Find where the given text appears and provide that cell's center as (X, Y) coordinate. 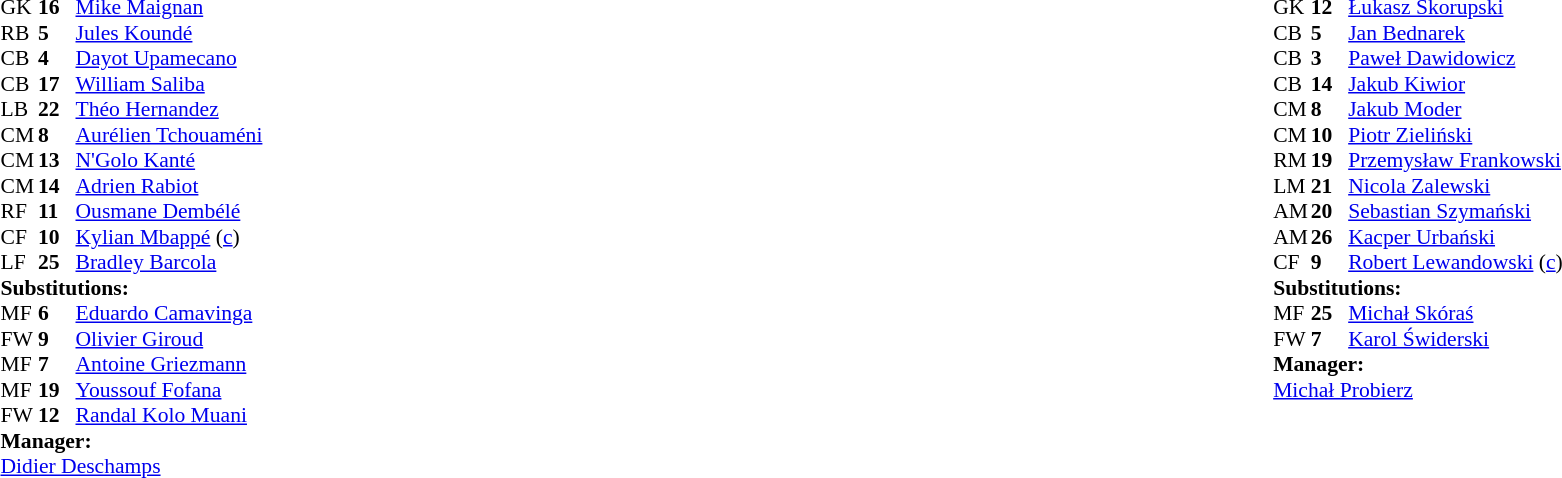
RB (19, 33)
Jules Koundé (170, 33)
6 (57, 313)
LB (19, 109)
RM (1292, 161)
4 (57, 59)
Bradley Barcola (170, 263)
RF (19, 211)
Théo Hernandez (170, 109)
Olivier Giroud (170, 339)
Youssouf Fofana (170, 390)
21 (1330, 186)
Substitutions: (131, 288)
LM (1292, 186)
12 (57, 415)
Adrien Rabiot (170, 186)
Randal Kolo Muani (170, 415)
26 (1330, 237)
Eduardo Camavinga (170, 313)
Kylian Mbappé (c) (170, 237)
William Saliba (170, 84)
Dayot Upamecano (170, 59)
22 (57, 109)
N'Golo Kanté (170, 161)
Antoine Griezmann (170, 365)
20 (1330, 211)
Ousmane Dembélé (170, 211)
13 (57, 161)
11 (57, 211)
LF (19, 263)
17 (57, 84)
3 (1330, 59)
Manager: (131, 441)
Aurélien Tchouaméni (170, 135)
